Capture the cell that displays the provided text and extract its (X, Y) central coordinate. 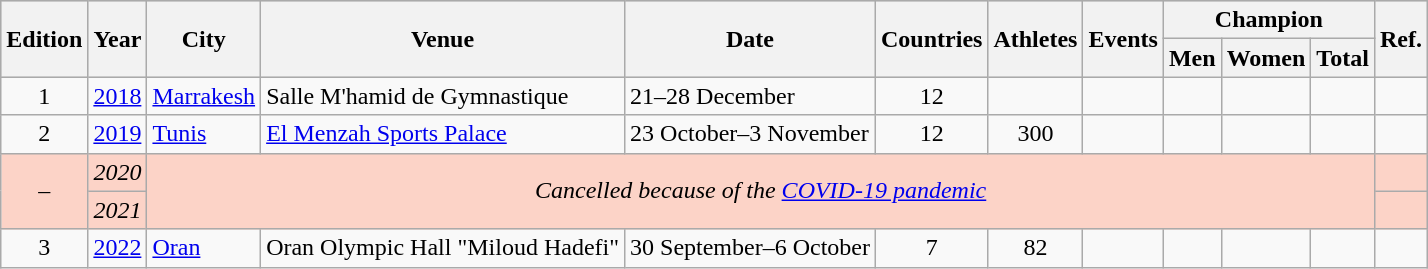
1 (44, 96)
2021 (118, 210)
23 October–3 November (750, 134)
30 September–6 October (750, 248)
Oran (204, 248)
– (44, 191)
2 (44, 134)
300 (1036, 134)
Year (118, 39)
Edition (44, 39)
Tunis (204, 134)
Date (750, 39)
Ref. (1400, 39)
2018 (118, 96)
Oran Olympic Hall "Miloud Hadefi" (443, 248)
Marrakesh (204, 96)
Total (1343, 58)
82 (1036, 248)
2019 (118, 134)
Women (1266, 58)
Cancelled because of the COVID-19 pandemic (760, 191)
2020 (118, 172)
Men (1192, 58)
Champion (1268, 20)
El Menzah Sports Palace (443, 134)
7 (932, 248)
Countries (932, 39)
3 (44, 248)
2022 (118, 248)
Salle M'hamid de Gymnastique (443, 96)
21–28 December (750, 96)
Events (1123, 39)
Venue (443, 39)
Athletes (1036, 39)
City (204, 39)
